Extract the [x, y] coordinate from the center of the cell holding the provided text.  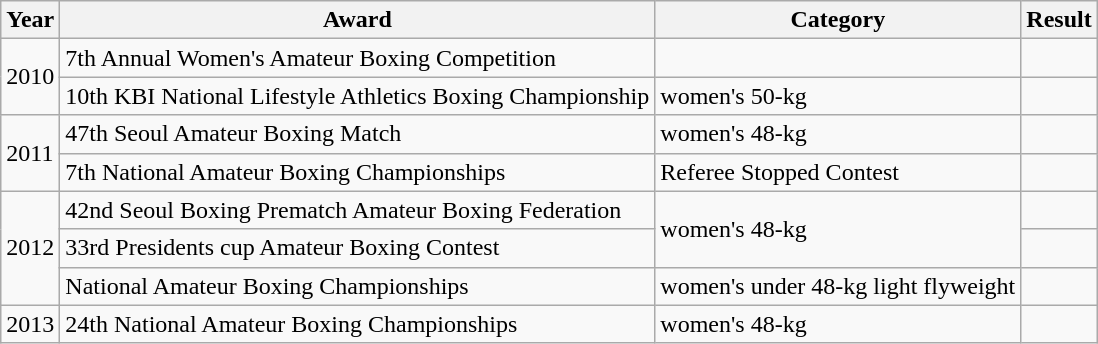
women's under 48-kg light flyweight [838, 286]
National Amateur Boxing Championships [358, 286]
7th National Amateur Boxing Championships [358, 172]
2011 [30, 153]
2010 [30, 77]
2013 [30, 324]
Award [358, 20]
Category [838, 20]
7th Annual Women's Amateur Boxing Competition [358, 58]
24th National Amateur Boxing Championships [358, 324]
42nd Seoul Boxing Prematch Amateur Boxing Federation [358, 210]
Year [30, 20]
Result [1059, 20]
Referee Stopped Contest [838, 172]
10th KBI National Lifestyle Athletics Boxing Championship [358, 96]
2012 [30, 248]
33rd Presidents cup Amateur Boxing Contest [358, 248]
women's 50-kg [838, 96]
47th Seoul Amateur Boxing Match [358, 134]
